Determine the (X, Y) coordinate at the center of the cell enclosing the given text.  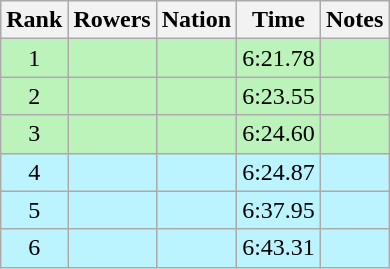
3 (34, 134)
6:43.31 (279, 248)
Nation (196, 20)
6:24.60 (279, 134)
Rowers (112, 20)
Time (279, 20)
6:37.95 (279, 210)
2 (34, 96)
6:24.87 (279, 172)
Rank (34, 20)
6 (34, 248)
5 (34, 210)
6:21.78 (279, 58)
Notes (354, 20)
6:23.55 (279, 96)
4 (34, 172)
1 (34, 58)
